Identify which cell holds the provided text, then report its (x, y) central coordinate. 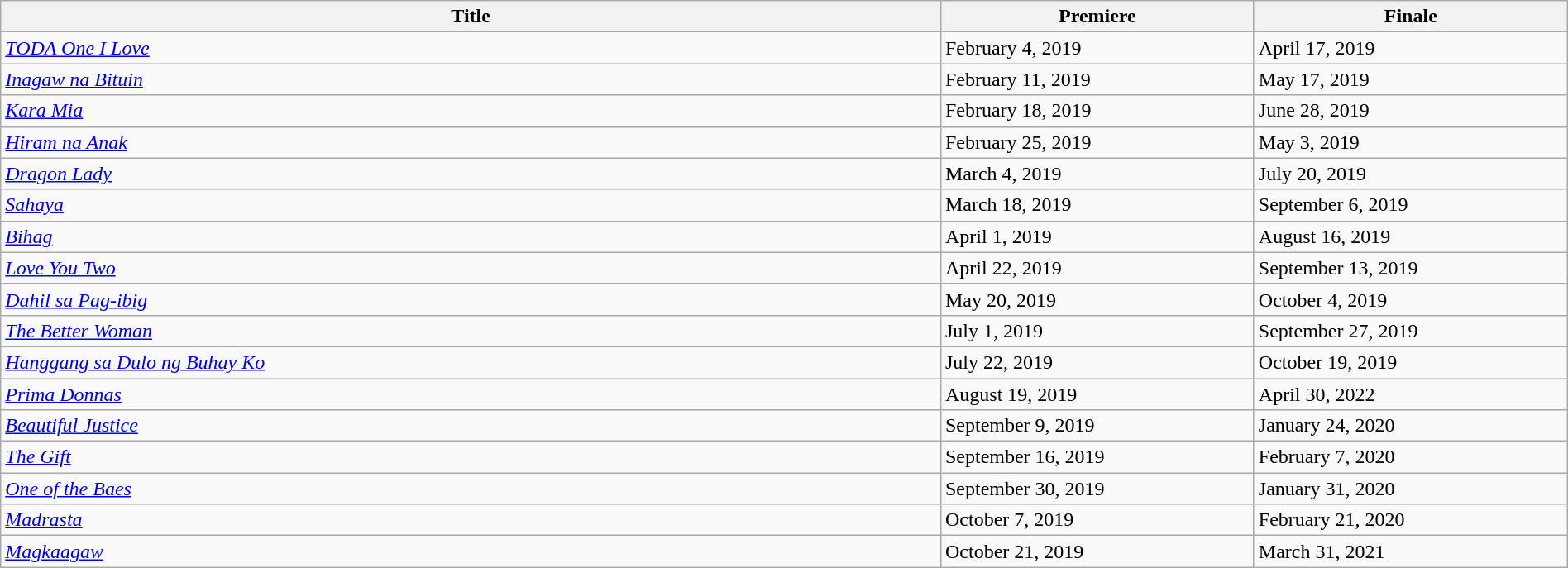
Sahaya (471, 205)
April 17, 2019 (1411, 48)
Dahil sa Pag-ibig (471, 299)
March 4, 2019 (1097, 174)
May 17, 2019 (1411, 79)
February 21, 2020 (1411, 520)
July 1, 2019 (1097, 331)
Prima Donnas (471, 394)
October 4, 2019 (1411, 299)
October 19, 2019 (1411, 362)
April 1, 2019 (1097, 236)
Love You Two (471, 268)
Finale (1411, 17)
June 28, 2019 (1411, 111)
Madrasta (471, 520)
The Better Woman (471, 331)
July 22, 2019 (1097, 362)
March 31, 2021 (1411, 551)
Premiere (1097, 17)
February 7, 2020 (1411, 457)
February 25, 2019 (1097, 142)
April 30, 2022 (1411, 394)
January 31, 2020 (1411, 489)
The Gift (471, 457)
Kara Mia (471, 111)
September 13, 2019 (1411, 268)
September 30, 2019 (1097, 489)
September 27, 2019 (1411, 331)
February 4, 2019 (1097, 48)
September 9, 2019 (1097, 426)
September 6, 2019 (1411, 205)
August 19, 2019 (1097, 394)
Dragon Lady (471, 174)
October 7, 2019 (1097, 520)
Beautiful Justice (471, 426)
February 11, 2019 (1097, 79)
October 21, 2019 (1097, 551)
Magkaagaw (471, 551)
March 18, 2019 (1097, 205)
September 16, 2019 (1097, 457)
August 16, 2019 (1411, 236)
Hanggang sa Dulo ng Buhay Ko (471, 362)
February 18, 2019 (1097, 111)
One of the Baes (471, 489)
Hiram na Anak (471, 142)
Bihag (471, 236)
May 20, 2019 (1097, 299)
January 24, 2020 (1411, 426)
Inagaw na Bituin (471, 79)
May 3, 2019 (1411, 142)
Title (471, 17)
July 20, 2019 (1411, 174)
TODA One I Love (471, 48)
April 22, 2019 (1097, 268)
